Provide the (X, Y) coordinate of the cell's center where the given text is located.  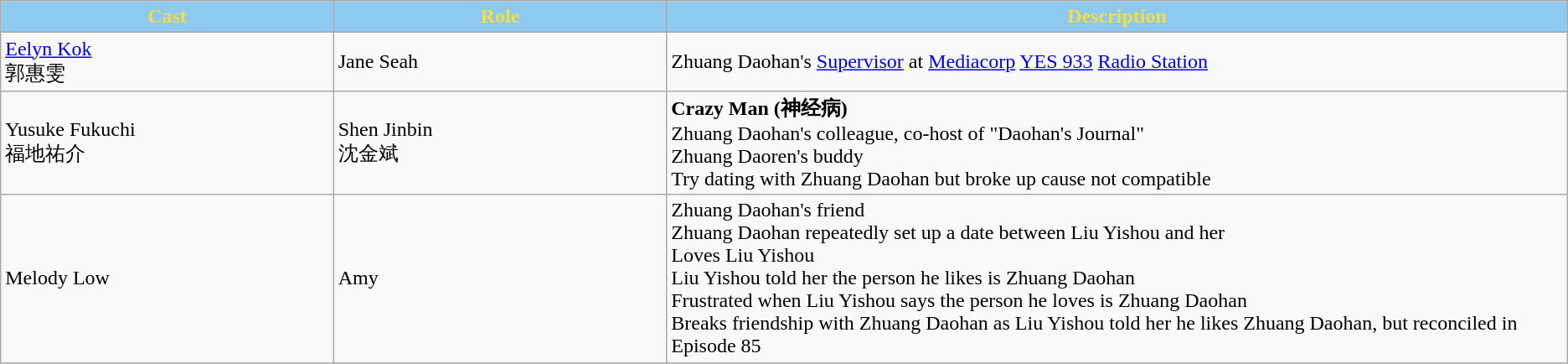
Melody Low (168, 278)
Role (499, 17)
Description (1117, 17)
Amy (499, 278)
Cast (168, 17)
Yusuke Fukuchi 福地祐介 (168, 143)
Jane Seah (499, 62)
Zhuang Daohan's Supervisor at Mediacorp YES 933 Radio Station (1117, 62)
Eelyn Kok 郭惠雯 (168, 62)
Shen Jinbin 沈金斌 (499, 143)
